Locate the cell with the specified text and output its [x, y] center coordinate. 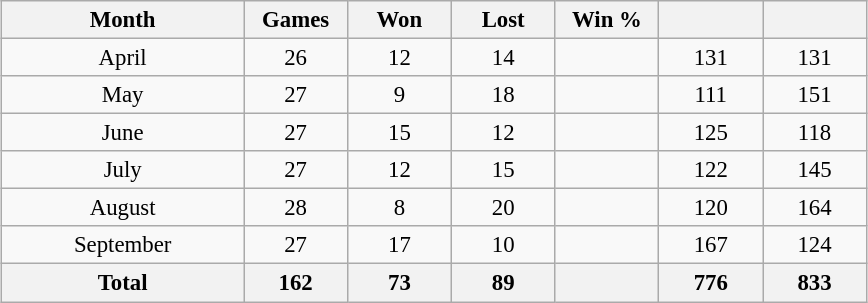
145 [815, 170]
Month [123, 20]
73 [399, 283]
14 [503, 57]
Total [123, 283]
August [123, 208]
April [123, 57]
May [123, 95]
September [123, 245]
10 [503, 245]
Won [399, 20]
122 [711, 170]
776 [711, 283]
151 [815, 95]
Games [296, 20]
Win % [607, 20]
17 [399, 245]
89 [503, 283]
8 [399, 208]
20 [503, 208]
July [123, 170]
125 [711, 133]
26 [296, 57]
June [123, 133]
111 [711, 95]
167 [711, 245]
18 [503, 95]
28 [296, 208]
118 [815, 133]
162 [296, 283]
120 [711, 208]
9 [399, 95]
164 [815, 208]
833 [815, 283]
124 [815, 245]
Lost [503, 20]
